Extract the [X, Y] coordinate from the center of the cell holding the provided text.  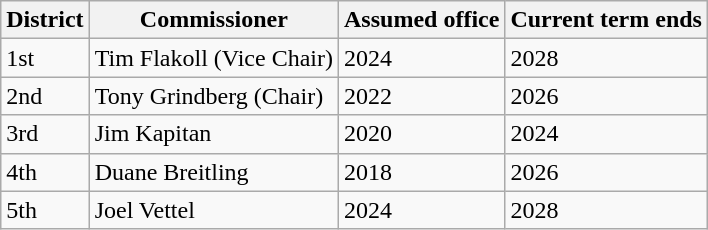
Current term ends [606, 20]
5th [45, 210]
1st [45, 58]
Tony Grindberg (Chair) [214, 96]
Jim Kapitan [214, 134]
3rd [45, 134]
4th [45, 172]
2nd [45, 96]
Duane Breitling [214, 172]
2022 [422, 96]
District [45, 20]
Commissioner [214, 20]
Assumed office [422, 20]
Joel Vettel [214, 210]
2018 [422, 172]
Tim Flakoll (Vice Chair) [214, 58]
2020 [422, 134]
